Extract the [x, y] coordinate from the center of the cell holding the provided text.  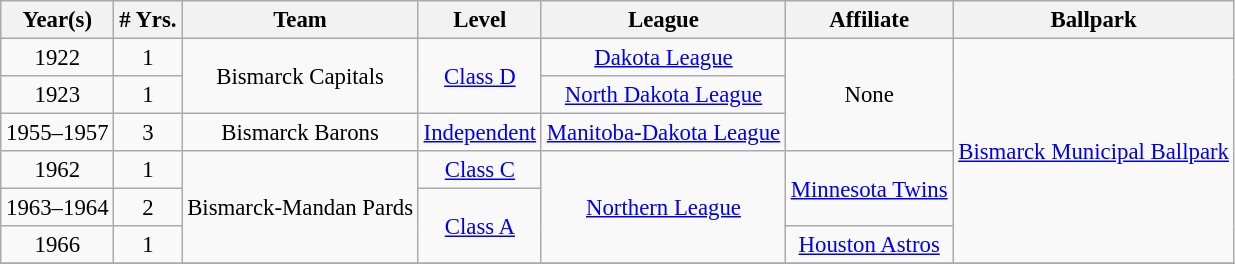
1962 [58, 170]
1963–1964 [58, 208]
1922 [58, 58]
1966 [58, 245]
League [663, 20]
2 [148, 208]
Class A [480, 226]
Manitoba-Dakota League [663, 133]
Affiliate [868, 20]
3 [148, 133]
Bismarck Capitals [300, 76]
Independent [480, 133]
Team [300, 20]
Houston Astros [868, 245]
1923 [58, 95]
Ballpark [1094, 20]
Minnesota Twins [868, 188]
Northern League [663, 208]
Bismarck Barons [300, 133]
# Yrs. [148, 20]
Bismarck-Mandan Pards [300, 208]
Dakota League [663, 58]
Class D [480, 76]
None [868, 96]
1955–1957 [58, 133]
Class C [480, 170]
North Dakota League [663, 95]
Year(s) [58, 20]
Level [480, 20]
